For the text-containing cell, return its midpoint in [X, Y] coordinate format. 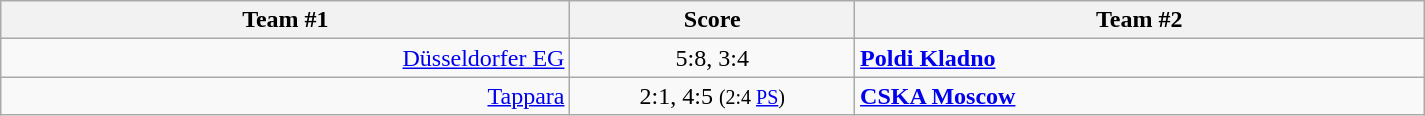
Poldi Kladno [1140, 58]
Tappara [286, 96]
Düsseldorfer EG [286, 58]
5:8, 3:4 [712, 58]
Team #1 [286, 20]
2:1, 4:5 (2:4 PS) [712, 96]
Score [712, 20]
CSKA Moscow [1140, 96]
Team #2 [1140, 20]
